Provide the (x, y) coordinate of the cell's center where the given text is located.  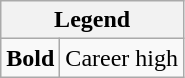
Legend (92, 20)
Career high (122, 58)
Bold (30, 58)
